From the cell containing the given text, extract its center point as (x, y) coordinate. 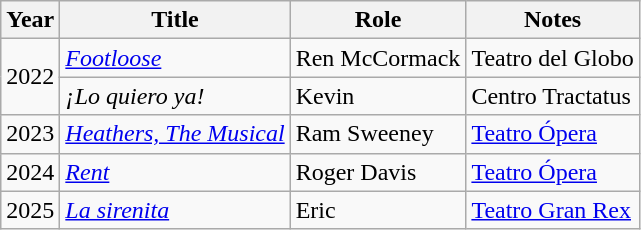
Rent (175, 172)
2024 (30, 172)
Ram Sweeney (378, 134)
La sirenita (175, 210)
2022 (30, 77)
Teatro del Globo (552, 58)
Year (30, 20)
Heathers, The Musical (175, 134)
2023 (30, 134)
¡Lo quiero ya! (175, 96)
Roger Davis (378, 172)
Kevin (378, 96)
Title (175, 20)
Ren McCormack (378, 58)
Teatro Gran Rex (552, 210)
Eric (378, 210)
Centro Tractatus (552, 96)
Notes (552, 20)
Footloose (175, 58)
2025 (30, 210)
Role (378, 20)
